Detect which cell encompasses the target text, then output its [X, Y] center coordinate. 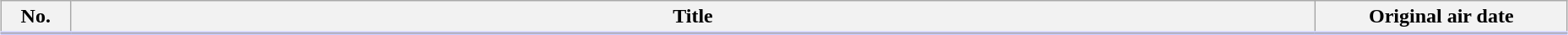
Title [693, 17]
No. [35, 17]
Original air date [1441, 17]
